Pinpoint the cell where the given text exists, returning its [X, Y] midpoint coordinate. 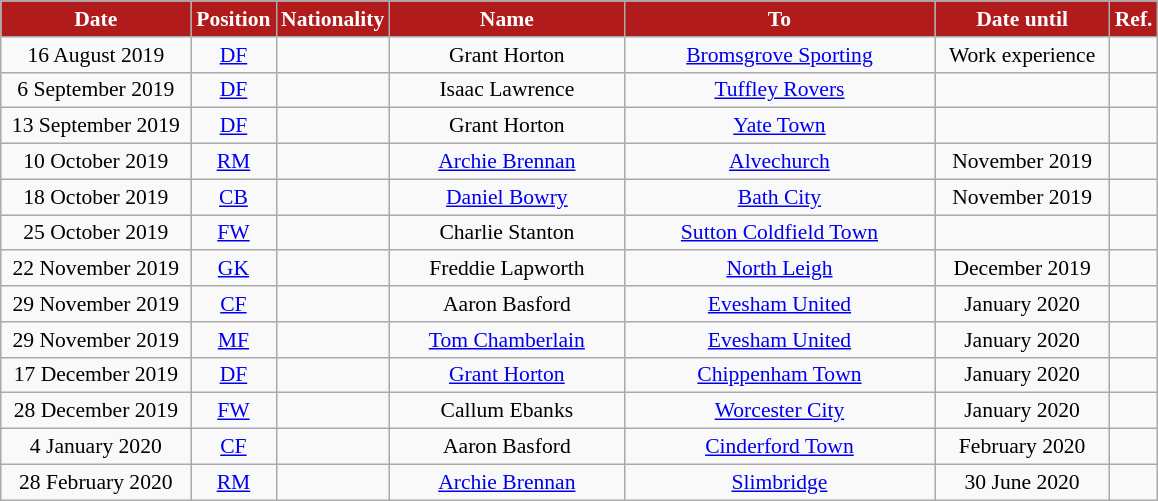
Nationality [332, 19]
Tuffley Rovers [779, 90]
Date until [1022, 19]
To [779, 19]
MF [234, 340]
Slimbridge [779, 482]
6 September 2019 [96, 90]
CB [234, 197]
Yate Town [779, 126]
Daniel Bowry [506, 197]
Charlie Stanton [506, 233]
Name [506, 19]
Freddie Lapworth [506, 269]
16 August 2019 [96, 55]
GK [234, 269]
25 October 2019 [96, 233]
December 2019 [1022, 269]
Isaac Lawrence [506, 90]
Position [234, 19]
4 January 2020 [96, 447]
Work experience [1022, 55]
Alvechurch [779, 162]
28 February 2020 [96, 482]
Ref. [1134, 19]
Bath City [779, 197]
North Leigh [779, 269]
February 2020 [1022, 447]
18 October 2019 [96, 197]
Callum Ebanks [506, 411]
30 June 2020 [1022, 482]
17 December 2019 [96, 375]
Tom Chamberlain [506, 340]
Chippenham Town [779, 375]
28 December 2019 [96, 411]
13 September 2019 [96, 126]
Cinderford Town [779, 447]
22 November 2019 [96, 269]
Bromsgrove Sporting [779, 55]
Date [96, 19]
Sutton Coldfield Town [779, 233]
Worcester City [779, 411]
10 October 2019 [96, 162]
